Detect which cell encompasses the target text, then output its [x, y] center coordinate. 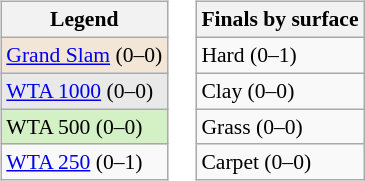
Legend [84, 20]
Carpet (0–0) [280, 162]
WTA 250 (0–1) [84, 162]
WTA 1000 (0–0) [84, 91]
WTA 500 (0–0) [84, 127]
Finals by surface [280, 20]
Grand Slam (0–0) [84, 55]
Hard (0–1) [280, 55]
Clay (0–0) [280, 91]
Grass (0–0) [280, 127]
